For the text-containing cell, return its midpoint in (x, y) coordinate format. 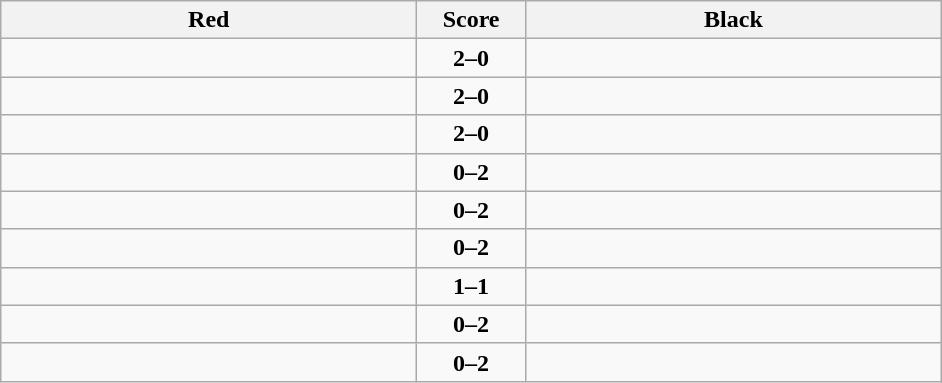
1–1 (472, 286)
Score (472, 20)
Black (733, 20)
Red (209, 20)
